Extract the [x, y] coordinate from the center of the cell holding the provided text.  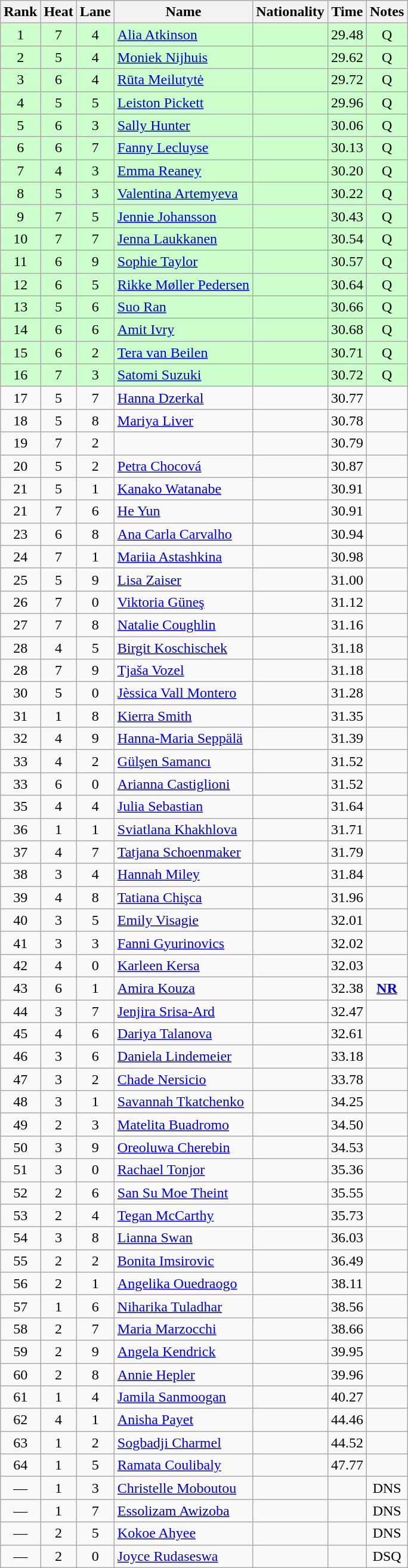
Rachael Tonjor [183, 1170]
31.71 [347, 829]
Tegan McCarthy [183, 1215]
Annie Hepler [183, 1374]
31.12 [347, 602]
Maria Marzocchi [183, 1329]
61 [20, 1397]
Jenjira Srisa-Ard [183, 1011]
30.66 [347, 307]
Satomi Suzuki [183, 375]
Dariya Talanova [183, 1034]
29.96 [347, 103]
32.38 [347, 988]
57 [20, 1306]
31.96 [347, 897]
Jamila Sanmoogan [183, 1397]
Tatjana Schoenmaker [183, 852]
36.49 [347, 1261]
31.39 [347, 739]
Tatiana Chişca [183, 897]
Tera van Beilen [183, 353]
33.18 [347, 1057]
Sally Hunter [183, 125]
30.06 [347, 125]
Bonita Imsirovic [183, 1261]
47 [20, 1079]
Kokoe Ahyee [183, 1533]
31.84 [347, 875]
35 [20, 807]
15 [20, 353]
40 [20, 920]
31.79 [347, 852]
32 [20, 739]
36 [20, 829]
Gülşen Samancı [183, 761]
Fanny Lecluyse [183, 148]
Lane [95, 12]
Petra Chocová [183, 466]
17 [20, 398]
44.46 [347, 1420]
Rikke Møller Pedersen [183, 285]
10 [20, 239]
47.77 [347, 1465]
Angela Kendrick [183, 1351]
35.55 [347, 1193]
Chade Nersicio [183, 1079]
Heat [58, 12]
31.35 [347, 716]
31.16 [347, 625]
16 [20, 375]
38 [20, 875]
Niharika Tuladhar [183, 1306]
30.13 [347, 148]
52 [20, 1193]
Moniek Nijhuis [183, 57]
32.47 [347, 1011]
36.03 [347, 1238]
Kierra Smith [183, 716]
11 [20, 261]
Hanna Dzerkal [183, 398]
54 [20, 1238]
Christelle Moboutou [183, 1488]
34.53 [347, 1147]
56 [20, 1283]
38.56 [347, 1306]
Sogbadji Charmel [183, 1443]
25 [20, 579]
Alia Atkinson [183, 35]
51 [20, 1170]
33.78 [347, 1079]
30.79 [347, 443]
Tjaša Vozel [183, 671]
30.57 [347, 261]
30.98 [347, 557]
Fanni Gyurinovics [183, 943]
32.01 [347, 920]
Joyce Rudaseswa [183, 1556]
24 [20, 557]
31.28 [347, 693]
32.61 [347, 1034]
Mariia Astashkina [183, 557]
30.64 [347, 285]
Emily Visagie [183, 920]
32.03 [347, 965]
Hannah Miley [183, 875]
Leiston Pickett [183, 103]
30.77 [347, 398]
Oreoluwa Cherebin [183, 1147]
62 [20, 1420]
30.87 [347, 466]
30.71 [347, 353]
Mariya Liver [183, 421]
34.50 [347, 1125]
53 [20, 1215]
30 [20, 693]
58 [20, 1329]
18 [20, 421]
Daniela Lindemeier [183, 1057]
45 [20, 1034]
35.73 [347, 1215]
Jennie Johansson [183, 216]
38.11 [347, 1283]
Natalie Coughlin [183, 625]
59 [20, 1351]
38.66 [347, 1329]
NR [387, 988]
Kanako Watanabe [183, 489]
29.72 [347, 80]
Suo Ran [183, 307]
Jenna Laukkanen [183, 239]
41 [20, 943]
43 [20, 988]
Amit Ivry [183, 330]
13 [20, 307]
Lisa Zaiser [183, 579]
30.72 [347, 375]
55 [20, 1261]
30.78 [347, 421]
Amira Kouza [183, 988]
Valentina Artemyeva [183, 193]
Ramata Coulibaly [183, 1465]
19 [20, 443]
35.36 [347, 1170]
Sviatlana Khakhlova [183, 829]
Matelita Buadromo [183, 1125]
Jèssica Vall Montero [183, 693]
60 [20, 1374]
50 [20, 1147]
30.20 [347, 171]
30.43 [347, 216]
30.94 [347, 534]
31 [20, 716]
Sophie Taylor [183, 261]
Birgit Koschischek [183, 647]
Ana Carla Carvalho [183, 534]
Karleen Kersa [183, 965]
Viktoria Güneş [183, 602]
27 [20, 625]
31.00 [347, 579]
Lianna Swan [183, 1238]
San Su Moe Theint [183, 1193]
Rūta Meilutytė [183, 80]
Name [183, 12]
12 [20, 285]
31.64 [347, 807]
40.27 [347, 1397]
Angelika Ouedraogo [183, 1283]
49 [20, 1125]
Nationality [290, 12]
20 [20, 466]
30.68 [347, 330]
He Yun [183, 511]
Essolizam Awizoba [183, 1511]
29.48 [347, 35]
Rank [20, 12]
Arianna Castiglioni [183, 784]
37 [20, 852]
39.95 [347, 1351]
63 [20, 1443]
23 [20, 534]
DSQ [387, 1556]
30.54 [347, 239]
39 [20, 897]
42 [20, 965]
Hanna-Maria Seppälä [183, 739]
39.96 [347, 1374]
Anisha Payet [183, 1420]
34.25 [347, 1102]
44 [20, 1011]
48 [20, 1102]
64 [20, 1465]
Savannah Tkatchenko [183, 1102]
30.22 [347, 193]
Emma Reaney [183, 171]
Time [347, 12]
Julia Sebastian [183, 807]
46 [20, 1057]
26 [20, 602]
Notes [387, 12]
44.52 [347, 1443]
32.02 [347, 943]
29.62 [347, 57]
14 [20, 330]
